Return (x, y) of the center of cell containing provided text 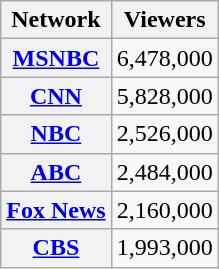
ABC (56, 172)
2,484,000 (164, 172)
MSNBC (56, 58)
CBS (56, 248)
Viewers (164, 20)
Fox News (56, 210)
6,478,000 (164, 58)
2,526,000 (164, 134)
5,828,000 (164, 96)
2,160,000 (164, 210)
1,993,000 (164, 248)
NBC (56, 134)
CNN (56, 96)
Network (56, 20)
